Detect which cell encompasses the target text, then output its (x, y) center coordinate. 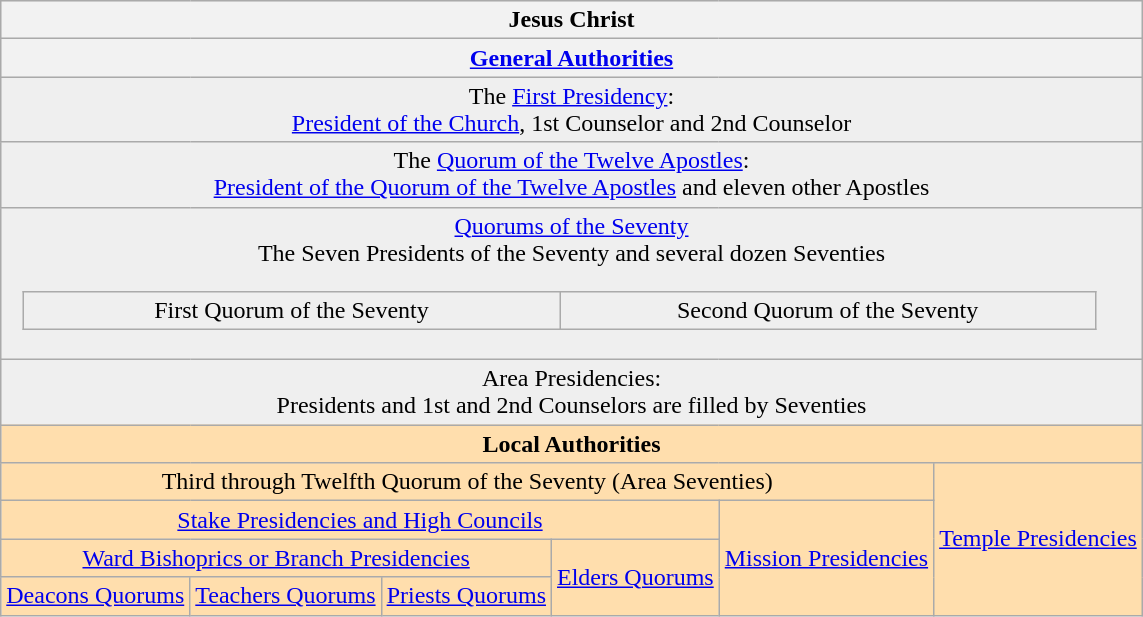
First Quorum of the Seventy (291, 310)
General Authorities (572, 58)
Stake Presidencies and High Councils (360, 520)
Temple Presidencies (1038, 539)
Third through Twelfth Quorum of the Seventy (Area Seventies) (468, 482)
Mission Presidencies (826, 558)
Ward Bishoprics or Branch Presidencies (276, 558)
Second Quorum of the Seventy (828, 310)
Priests Quorums (466, 596)
The Quorum of the Twelve Apostles:President of the Quorum of the Twelve Apostles and eleven other Apostles (572, 174)
Teachers Quorums (286, 596)
The First Presidency:President of the Church, 1st Counselor and 2nd Counselor (572, 110)
Elders Quorums (636, 577)
Quorums of the SeventyThe Seven Presidents of the Seventy and several dozen Seventies First Quorum of the Seventy Second Quorum of the Seventy (572, 284)
Local Authorities (572, 444)
Deacons Quorums (96, 596)
Area Presidencies:Presidents and 1st and 2nd Counselors are filled by Seventies (572, 392)
Jesus Christ (572, 20)
